Scan for the cell matching the given text and deliver its (x, y) coordinate at center. 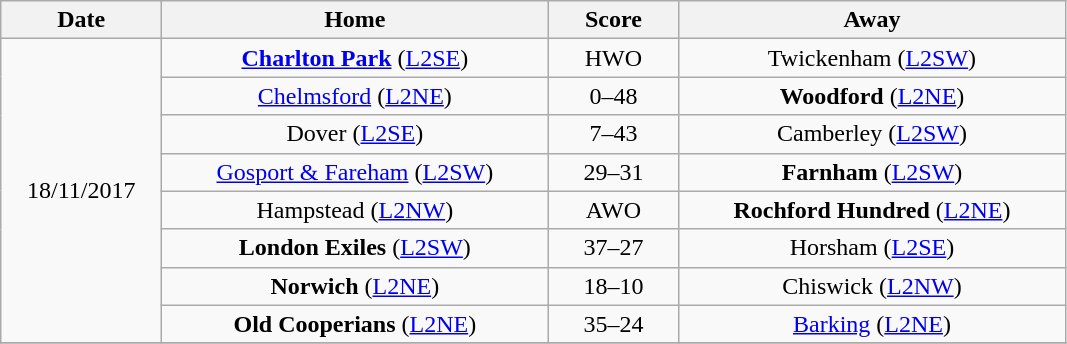
Norwich (L2NE) (355, 286)
Dover (L2SE) (355, 134)
Hampstead (L2NW) (355, 210)
Score (614, 20)
Farnham (L2SW) (872, 172)
Chelmsford (L2NE) (355, 96)
35–24 (614, 324)
7–43 (614, 134)
Twickenham (L2SW) (872, 58)
Away (872, 20)
Barking (L2NE) (872, 324)
Old Cooperians (L2NE) (355, 324)
Camberley (L2SW) (872, 134)
18/11/2017 (82, 191)
0–48 (614, 96)
Rochford Hundred (L2NE) (872, 210)
Charlton Park (L2SE) (355, 58)
Chiswick (L2NW) (872, 286)
HWO (614, 58)
18–10 (614, 286)
29–31 (614, 172)
Home (355, 20)
London Exiles (L2SW) (355, 248)
37–27 (614, 248)
Gosport & Fareham (L2SW) (355, 172)
AWO (614, 210)
Woodford (L2NE) (872, 96)
Date (82, 20)
Horsham (L2SE) (872, 248)
